Capture the cell that displays the provided text and extract its (x, y) central coordinate. 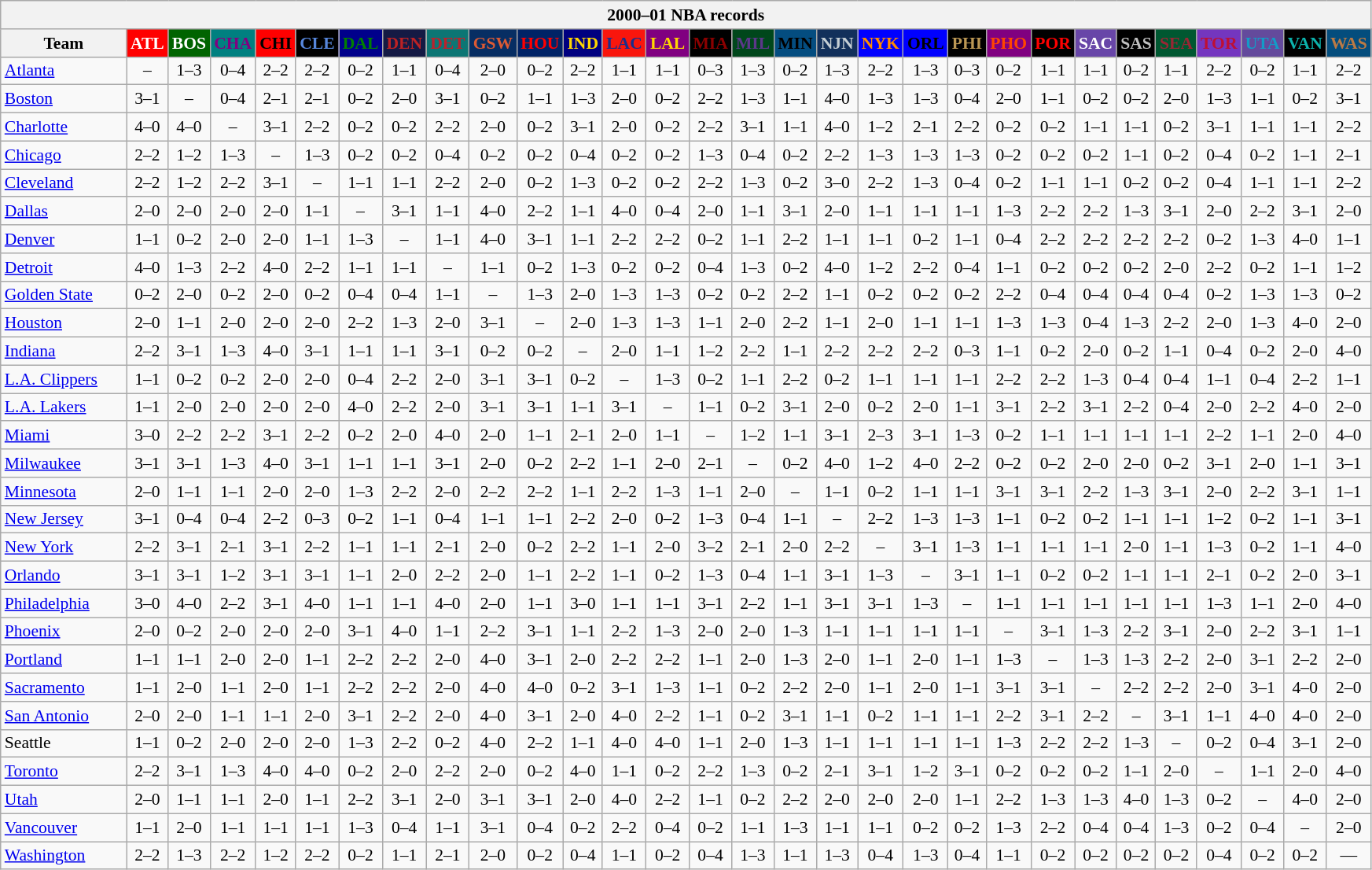
Denver (64, 239)
MIN (795, 43)
2000–01 NBA records (686, 15)
L.A. Clippers (64, 379)
HOU (539, 43)
Vancouver (64, 828)
Houston (64, 323)
SEA (1176, 43)
Portland (64, 660)
POR (1053, 43)
CHA (233, 43)
NYK (881, 43)
Utah (64, 800)
PHI (967, 43)
CLE (318, 43)
BOS (189, 43)
San Antonio (64, 716)
Washington (64, 856)
Indiana (64, 352)
Golden State (64, 295)
MIA (710, 43)
New York (64, 547)
NJN (837, 43)
Miami (64, 436)
GSW (494, 43)
— (1349, 856)
PHO (1008, 43)
Boston (64, 99)
LAL (668, 43)
Sacramento (64, 688)
ATL (148, 43)
Atlanta (64, 71)
Detroit (64, 267)
MIL (753, 43)
Phoenix (64, 632)
DAL (361, 43)
Milwaukee (64, 463)
IND (583, 43)
Dallas (64, 212)
DET (448, 43)
LAC (624, 43)
Toronto (64, 772)
Team (64, 43)
Orlando (64, 576)
SAS (1136, 43)
3–2 (710, 547)
VAN (1305, 43)
CHI (275, 43)
Minnesota (64, 492)
ORL (926, 43)
Chicago (64, 155)
L.A. Lakers (64, 407)
Philadelphia (64, 603)
TOR (1219, 43)
Seattle (64, 743)
UTA (1263, 43)
DEN (404, 43)
Charlotte (64, 127)
SAC (1096, 43)
New Jersey (64, 519)
2–3 (881, 436)
Cleveland (64, 183)
WAS (1349, 43)
